Scan for the cell matching the given text and deliver its (x, y) coordinate at center. 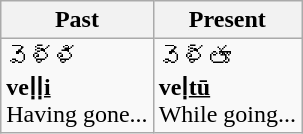
వెళ్ళిveḷḷiHaving gone... (77, 86)
Present (227, 20)
Past (77, 20)
వెళ్తూveḷtūWhile going... (227, 86)
